Identify which cell holds the provided text, then report its [X, Y] central coordinate. 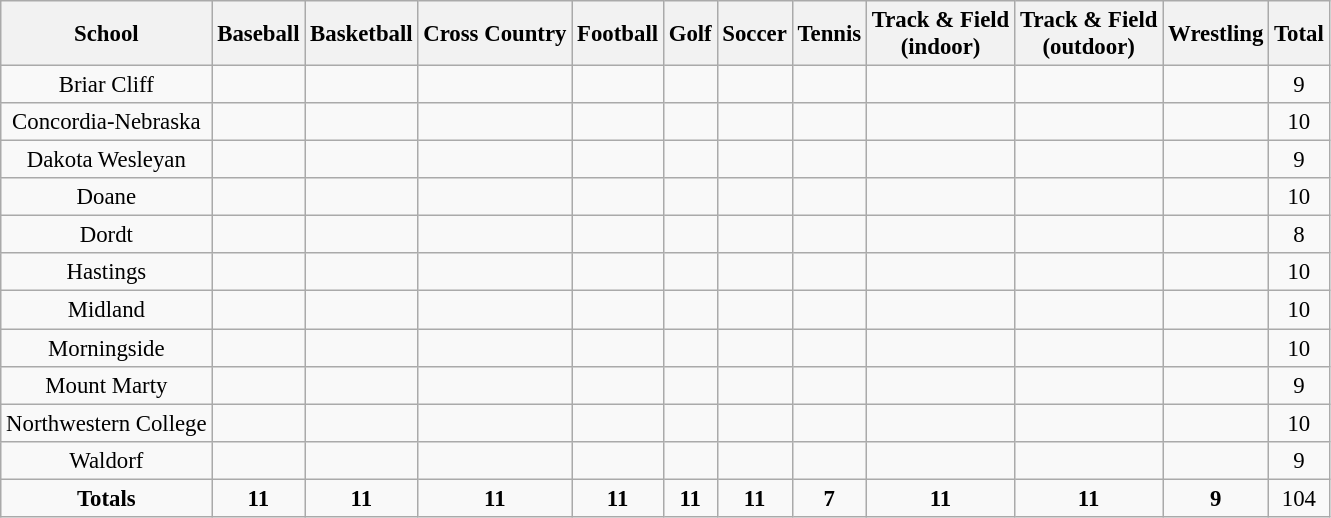
Track & Field(outdoor) [1089, 34]
Dordt [106, 235]
Dakota Wesleyan [106, 160]
Doane [106, 197]
7 [829, 498]
Soccer [754, 34]
Golf [690, 34]
Basketball [362, 34]
School [106, 34]
Wrestling [1216, 34]
8 [1299, 235]
Baseball [258, 34]
Midland [106, 310]
Waldorf [106, 460]
Football [618, 34]
104 [1299, 498]
Totals [106, 498]
Total [1299, 34]
Tennis [829, 34]
Northwestern College [106, 423]
Hastings [106, 273]
Briar Cliff [106, 85]
Cross Country [495, 34]
Morningside [106, 348]
Track & Field(indoor) [940, 34]
Mount Marty [106, 385]
Concordia-Nebraska [106, 122]
